Capture the cell that displays the provided text and extract its [X, Y] central coordinate. 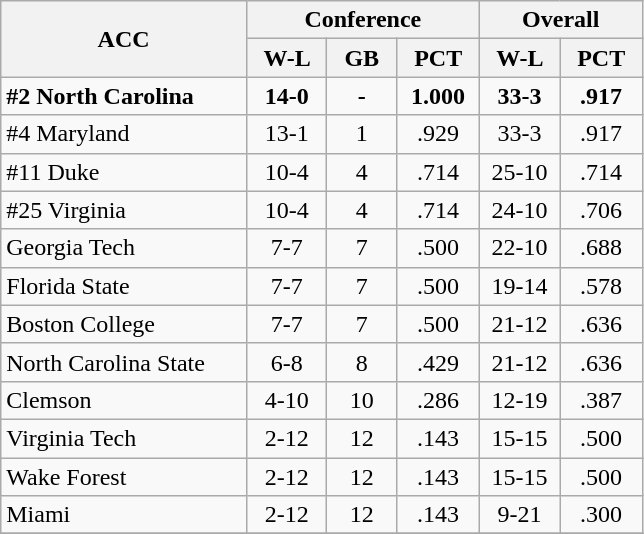
4-10 [286, 400]
.578 [602, 286]
GB [362, 58]
#11 Duke [124, 172]
12-19 [519, 400]
Miami [124, 515]
Florida State [124, 286]
North Carolina State [124, 362]
8 [362, 362]
24-10 [519, 210]
Wake Forest [124, 477]
1.000 [438, 96]
13-1 [286, 134]
10 [362, 400]
6-8 [286, 362]
Clemson [124, 400]
25-10 [519, 172]
14-0 [286, 96]
#25 Virginia [124, 210]
9-21 [519, 515]
#2 North Carolina [124, 96]
Georgia Tech [124, 248]
.706 [602, 210]
.300 [602, 515]
22-10 [519, 248]
Conference [362, 20]
Virginia Tech [124, 438]
#4 Maryland [124, 134]
.688 [602, 248]
- [362, 96]
.286 [438, 400]
1 [362, 134]
19-14 [519, 286]
.929 [438, 134]
ACC [124, 39]
Boston College [124, 324]
.387 [602, 400]
.429 [438, 362]
Overall [560, 20]
